Output the (X, Y) coordinate of the center of the cell containing the given text.  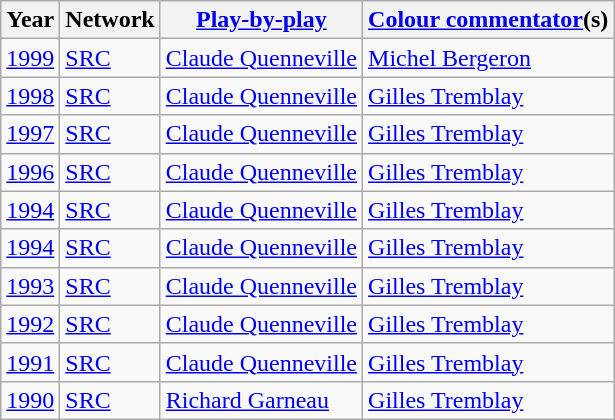
Network (110, 20)
1992 (30, 324)
Colour commentator(s) (488, 20)
1997 (30, 134)
1990 (30, 400)
1996 (30, 172)
Richard Garneau (261, 400)
Play-by-play (261, 20)
1993 (30, 286)
1998 (30, 96)
1999 (30, 58)
Year (30, 20)
1991 (30, 362)
Michel Bergeron (488, 58)
